Scan for the cell matching the given text and deliver its (X, Y) coordinate at center. 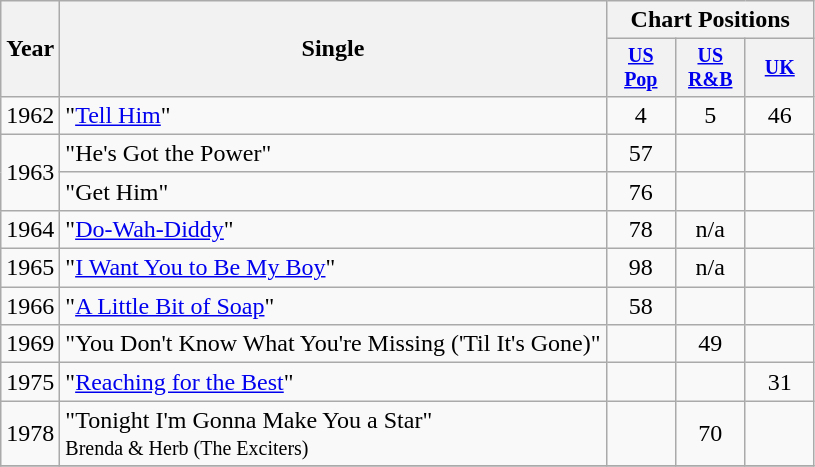
1975 (30, 382)
"You Don't Know What You're Missing ('Til It's Gone)" (333, 344)
"Reaching for the Best" (333, 382)
98 (640, 268)
5 (710, 115)
"Tonight I'm Gonna Make You a Star"Brenda & Herb (The Exciters) (333, 434)
Chart Positions (710, 20)
57 (640, 153)
Single (333, 49)
1965 (30, 268)
1964 (30, 229)
Year (30, 49)
70 (710, 434)
USR&B (710, 68)
1962 (30, 115)
"Do-Wah-Diddy" (333, 229)
US Pop (640, 68)
1969 (30, 344)
46 (780, 115)
1963 (30, 172)
UK (780, 68)
78 (640, 229)
"A Little Bit of Soap" (333, 306)
"He's Got the Power" (333, 153)
58 (640, 306)
49 (710, 344)
31 (780, 382)
1978 (30, 434)
1966 (30, 306)
"Tell Him" (333, 115)
"I Want You to Be My Boy" (333, 268)
4 (640, 115)
76 (640, 191)
"Get Him" (333, 191)
